Pinpoint the cell where the given text exists, returning its [x, y] midpoint coordinate. 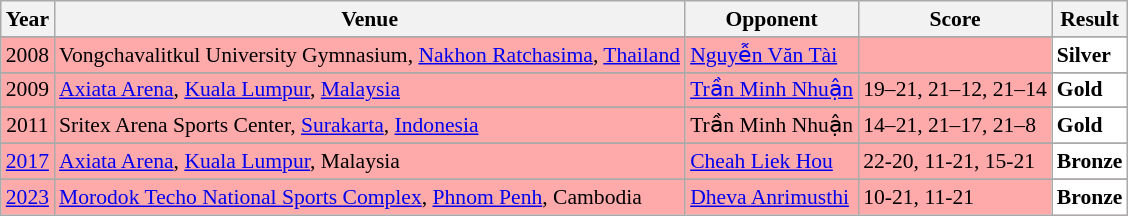
2008 [28, 55]
Score [955, 19]
22-20, 11-21, 15-21 [955, 162]
Morodok Techo National Sports Complex, Phnom Penh, Cambodia [370, 197]
14–21, 21–17, 21–8 [955, 126]
19–21, 21–12, 21–14 [955, 90]
2023 [28, 197]
Vongchavalitkul University Gymnasium, Nakhon Ratchasima, Thailand [370, 55]
2011 [28, 126]
2009 [28, 90]
Dheva Anrimusthi [772, 197]
Venue [370, 19]
2017 [28, 162]
Opponent [772, 19]
Cheah Liek Hou [772, 162]
Nguyễn Văn Tài [772, 55]
10-21, 11-21 [955, 197]
Result [1090, 19]
Sritex Arena Sports Center, Surakarta, Indonesia [370, 126]
Silver [1090, 55]
Year [28, 19]
